Extract the [x, y] coordinate from the center of the cell holding the provided text.  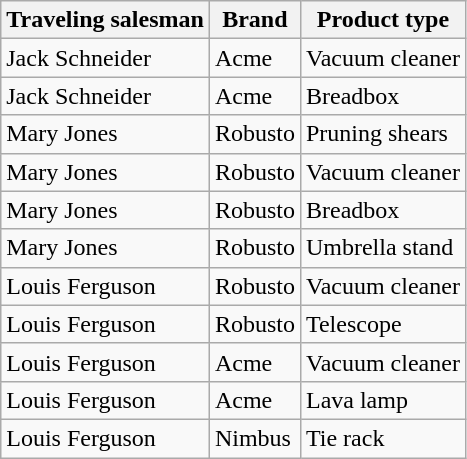
Product type [382, 20]
Nimbus [254, 438]
Umbrella stand [382, 248]
Lava lamp [382, 400]
Pruning shears [382, 134]
Telescope [382, 324]
Tie rack [382, 438]
Brand [254, 20]
Traveling salesman [106, 20]
